Locate the cell with the specified text and output its (x, y) center coordinate. 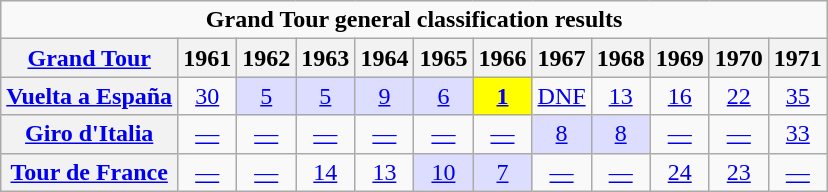
16 (680, 96)
14 (326, 172)
30 (208, 96)
7 (502, 172)
22 (738, 96)
33 (798, 134)
6 (444, 96)
Grand Tour (90, 58)
Giro d'Italia (90, 134)
1967 (562, 58)
1963 (326, 58)
Vuelta a España (90, 96)
1966 (502, 58)
1961 (208, 58)
9 (384, 96)
1970 (738, 58)
DNF (562, 96)
Grand Tour general classification results (414, 20)
10 (444, 172)
1971 (798, 58)
1968 (620, 58)
1 (502, 96)
1964 (384, 58)
24 (680, 172)
1969 (680, 58)
1965 (444, 58)
23 (738, 172)
1962 (266, 58)
Tour de France (90, 172)
35 (798, 96)
